Pinpoint the cell where the given text exists, returning its [X, Y] midpoint coordinate. 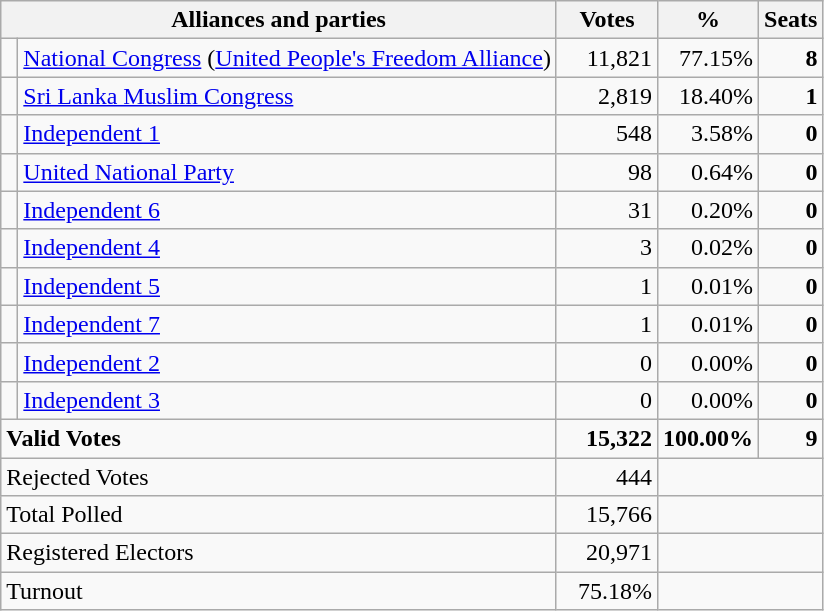
20,971 [606, 553]
Independent 2 [288, 362]
Seats [791, 20]
444 [606, 477]
Valid Votes [279, 438]
2,819 [606, 96]
98 [606, 172]
100.00% [708, 438]
Independent 7 [288, 324]
18.40% [708, 96]
Independent 5 [288, 286]
9 [791, 438]
% [708, 20]
0.64% [708, 172]
31 [606, 210]
Alliances and parties [279, 20]
0.20% [708, 210]
548 [606, 134]
Total Polled [279, 515]
Turnout [279, 591]
Independent 6 [288, 210]
Rejected Votes [279, 477]
8 [791, 58]
Independent 1 [288, 134]
15,766 [606, 515]
Independent 3 [288, 400]
Sri Lanka Muslim Congress [288, 96]
11,821 [606, 58]
3.58% [708, 134]
National Congress (United People's Freedom Alliance) [288, 58]
3 [606, 248]
75.18% [606, 591]
Votes [606, 20]
Registered Electors [279, 553]
United National Party [288, 172]
0.02% [708, 248]
15,322 [606, 438]
77.15% [708, 58]
Independent 4 [288, 248]
